Detect which cell encompasses the target text, then output its (x, y) center coordinate. 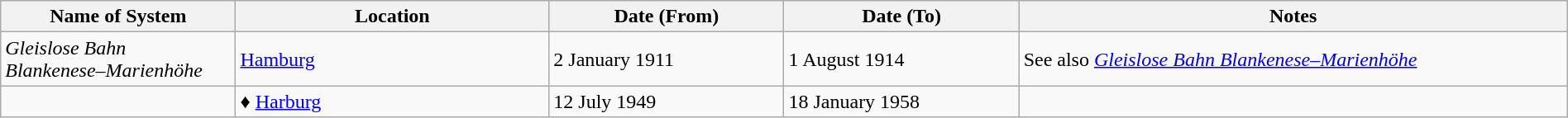
Location (392, 17)
2 January 1911 (667, 59)
18 January 1958 (901, 101)
Date (From) (667, 17)
12 July 1949 (667, 101)
See also Gleislose Bahn Blankenese–Marienhöhe (1293, 59)
1 August 1914 (901, 59)
Notes (1293, 17)
♦ Harburg (392, 101)
Hamburg (392, 59)
Gleislose Bahn Blankenese–Marienhöhe (118, 59)
Date (To) (901, 17)
Name of System (118, 17)
